Output the [X, Y] coordinate of the center of the cell containing the given text.  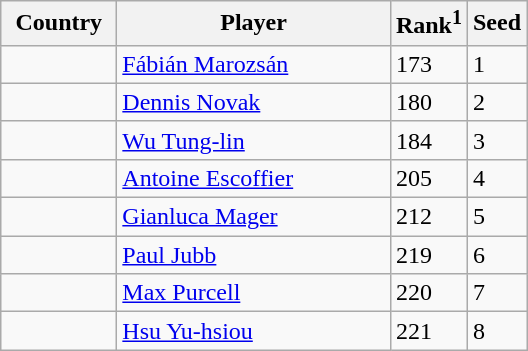
Dennis Novak [254, 102]
205 [428, 178]
173 [428, 64]
180 [428, 102]
184 [428, 140]
3 [496, 140]
Max Purcell [254, 293]
Hsu Yu-hsiou [254, 331]
Fábián Marozsán [254, 64]
Rank1 [428, 24]
2 [496, 102]
220 [428, 293]
7 [496, 293]
5 [496, 217]
212 [428, 217]
Seed [496, 24]
Country [59, 24]
Player [254, 24]
8 [496, 331]
221 [428, 331]
6 [496, 255]
1 [496, 64]
Wu Tung-lin [254, 140]
Gianluca Mager [254, 217]
4 [496, 178]
Antoine Escoffier [254, 178]
219 [428, 255]
Paul Jubb [254, 255]
